Output the [x, y] coordinate of the center of the cell containing the given text.  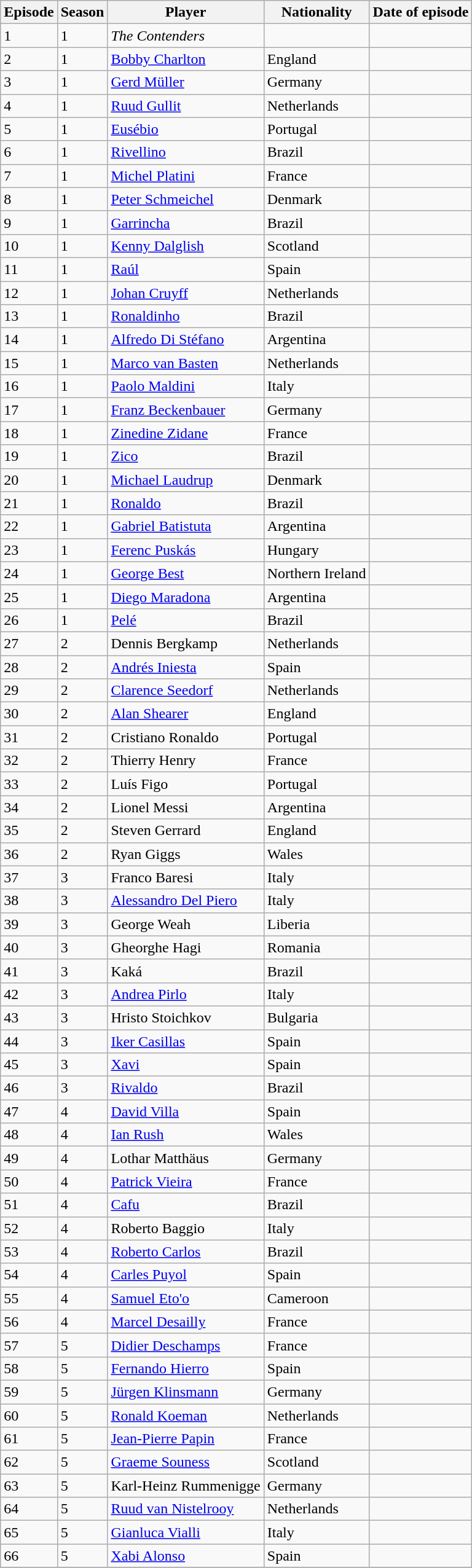
20 [29, 480]
Roberto Baggio [186, 1228]
41 [29, 971]
Luís Figo [186, 784]
19 [29, 457]
Jean-Pierre Papin [186, 1439]
Johan Cruyff [186, 293]
Cristiano Ronaldo [186, 737]
Marcel Desailly [186, 1322]
Ryan Giggs [186, 854]
David Villa [186, 1111]
61 [29, 1439]
Michel Platini [186, 176]
Kaká [186, 971]
Dennis Bergkamp [186, 643]
Gerd Müller [186, 82]
Steven Gerrard [186, 831]
Marco van Basten [186, 363]
George Weah [186, 924]
Franz Beckenbauer [186, 410]
Rivellino [186, 152]
Paolo Maldini [186, 386]
37 [29, 877]
Jürgen Klinsmann [186, 1392]
40 [29, 947]
53 [29, 1252]
14 [29, 340]
Michael Laudrup [186, 480]
Lionel Messi [186, 807]
50 [29, 1182]
Andrea Pirlo [186, 994]
51 [29, 1205]
Eusébio [186, 129]
59 [29, 1392]
52 [29, 1228]
10 [29, 246]
Garrincha [186, 222]
Player [186, 12]
34 [29, 807]
Cafu [186, 1205]
25 [29, 597]
30 [29, 714]
29 [29, 691]
47 [29, 1111]
Ruud Gullit [186, 106]
Diego Maradona [186, 597]
Kenny Dalglish [186, 246]
9 [29, 222]
49 [29, 1158]
Alessandro Del Piero [186, 901]
Gianluca Vialli [186, 1532]
Patrick Vieira [186, 1182]
Raúl [186, 269]
Ferenc Puskás [186, 550]
Thierry Henry [186, 761]
Clarence Seedorf [186, 691]
The Contenders [186, 36]
Franco Baresi [186, 877]
Andrés Iniesta [186, 667]
43 [29, 1017]
45 [29, 1065]
Didier Deschamps [186, 1345]
Ronald Koeman [186, 1415]
Roberto Carlos [186, 1252]
35 [29, 831]
26 [29, 620]
Ruud van Nistelrooy [186, 1509]
48 [29, 1135]
8 [29, 199]
54 [29, 1275]
7 [29, 176]
Carles Puyol [186, 1275]
Xavi [186, 1065]
36 [29, 854]
Zinedine Zidane [186, 433]
46 [29, 1088]
42 [29, 994]
Date of episode [420, 12]
6 [29, 152]
Bobby Charlton [186, 59]
64 [29, 1509]
Nationality [317, 12]
Xabi Alonso [186, 1556]
13 [29, 316]
62 [29, 1462]
12 [29, 293]
21 [29, 503]
24 [29, 573]
Liberia [317, 924]
33 [29, 784]
Gheorghe Hagi [186, 947]
55 [29, 1298]
60 [29, 1415]
22 [29, 527]
Samuel Eto'o [186, 1298]
32 [29, 761]
Iker Casillas [186, 1041]
15 [29, 363]
11 [29, 269]
Alan Shearer [186, 714]
17 [29, 410]
Pelé [186, 620]
Season [82, 12]
Ronaldo [186, 503]
Fernando Hierro [186, 1368]
23 [29, 550]
57 [29, 1345]
31 [29, 737]
44 [29, 1041]
Episode [29, 12]
Hungary [317, 550]
Hristo Stoichkov [186, 1017]
Cameroon [317, 1298]
56 [29, 1322]
27 [29, 643]
Gabriel Batistuta [186, 527]
Ronaldinho [186, 316]
Bulgaria [317, 1017]
Northern Ireland [317, 573]
58 [29, 1368]
63 [29, 1486]
38 [29, 901]
Peter Schmeichel [186, 199]
Rivaldo [186, 1088]
Karl-Heinz Rummenigge [186, 1486]
65 [29, 1532]
Zico [186, 457]
Alfredo Di Stéfano [186, 340]
18 [29, 433]
Lothar Matthäus [186, 1158]
George Best [186, 573]
Ian Rush [186, 1135]
Romania [317, 947]
66 [29, 1556]
16 [29, 386]
Graeme Souness [186, 1462]
39 [29, 924]
28 [29, 667]
